Return (x, y) of the center of cell containing provided text 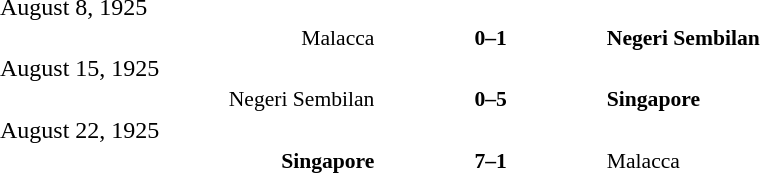
0–1 (490, 38)
0–5 (490, 99)
